Return [x, y] of the center of cell containing provided text 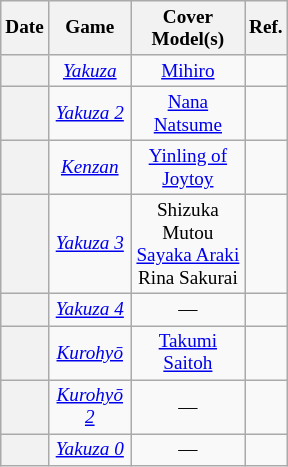
Kurohyō 2 [90, 407]
Kurohyō [90, 352]
Game [90, 28]
Yakuza 2 [90, 113]
Kenzan [90, 167]
Nana Natsume [188, 113]
Date [25, 28]
Yakuza 0 [90, 450]
Yakuza 4 [90, 310]
Takumi Saitoh [188, 352]
Yinling of Joytoy [188, 167]
Yakuza 3 [90, 244]
Ref. [266, 28]
Yakuza [90, 71]
Mihiro [188, 71]
Shizuka MutouSayaka ArakiRina Sakurai [188, 244]
Cover Model(s) [188, 28]
